For the text-containing cell, return its midpoint in (X, Y) coordinate format. 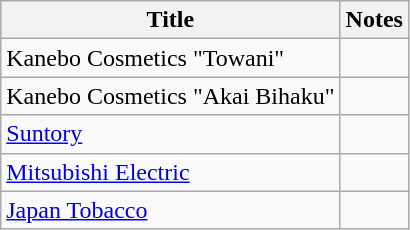
Notes (374, 20)
Kanebo Cosmetics "Akai Bihaku" (170, 96)
Suntory (170, 134)
Japan Tobacco (170, 210)
Mitsubishi Electric (170, 172)
Title (170, 20)
Kanebo Cosmetics "Towani" (170, 58)
